Capture the cell that displays the provided text and extract its (X, Y) central coordinate. 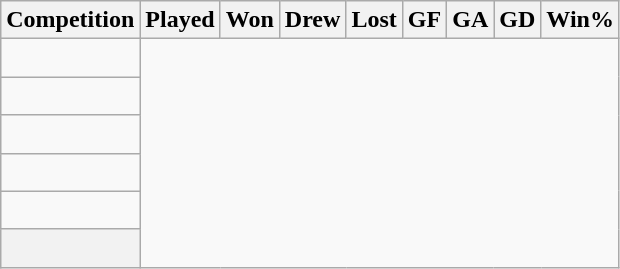
GF (424, 20)
Competition (70, 20)
Win% (580, 20)
Drew (312, 20)
Won (250, 20)
Lost (374, 20)
Played (180, 20)
GA (470, 20)
GD (518, 20)
